Scan for the cell matching the given text and deliver its [X, Y] coordinate at center. 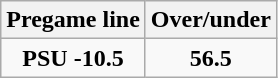
PSU -10.5 [74, 58]
Over/under [210, 20]
Pregame line [74, 20]
56.5 [210, 58]
